Extract the [X, Y] coordinate from the center of the cell holding the provided text.  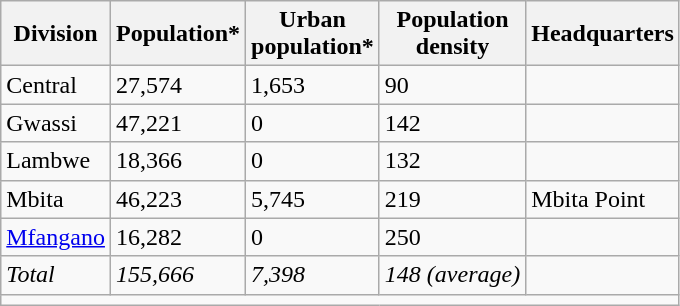
47,221 [178, 123]
16,282 [178, 237]
90 [452, 85]
250 [452, 237]
148 (average) [452, 275]
132 [452, 161]
Urbanpopulation* [313, 34]
27,574 [178, 85]
Population* [178, 34]
Populationdensity [452, 34]
Mbita [56, 199]
Lambwe [56, 161]
155,666 [178, 275]
Division [56, 34]
1,653 [313, 85]
219 [452, 199]
142 [452, 123]
Total [56, 275]
Central [56, 85]
5,745 [313, 199]
Headquarters [603, 34]
46,223 [178, 199]
7,398 [313, 275]
18,366 [178, 161]
Mfangano [56, 237]
Mbita Point [603, 199]
Gwassi [56, 123]
